From the cell containing the given text, extract its center point as (x, y) coordinate. 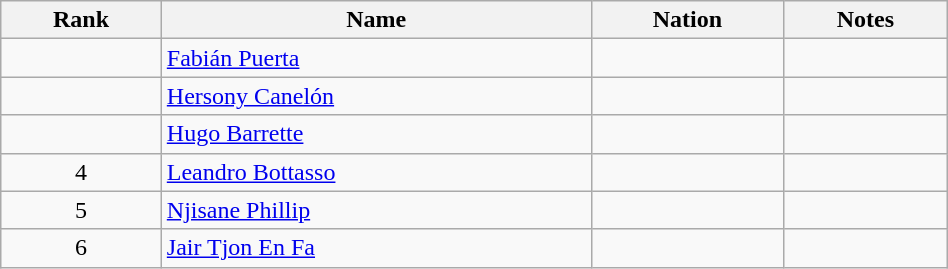
Hersony Canelón (376, 96)
Notes (866, 20)
Name (376, 20)
Nation (687, 20)
Leandro Bottasso (376, 172)
Jair Tjon En Fa (376, 248)
Rank (82, 20)
Njisane Phillip (376, 210)
5 (82, 210)
6 (82, 248)
4 (82, 172)
Hugo Barrette (376, 134)
Fabián Puerta (376, 58)
